Determine the [X, Y] coordinate at the center of the cell enclosing the given text.  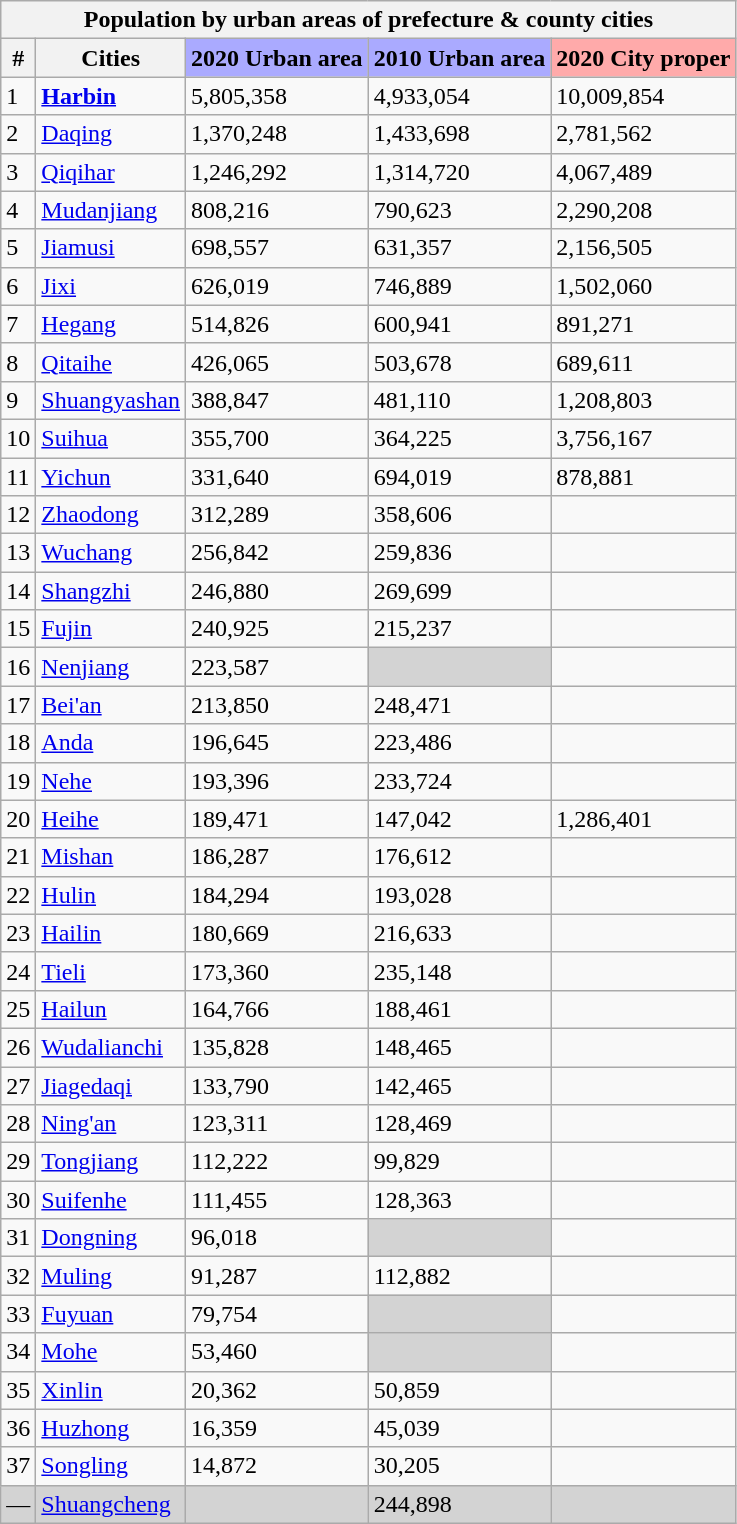
24 [18, 971]
Heihe [111, 819]
Harbin [111, 96]
Mudanjiang [111, 210]
Muling [111, 1276]
Jiamusi [111, 248]
32 [18, 1276]
694,019 [460, 477]
26 [18, 1047]
2,156,505 [644, 248]
37 [18, 1466]
355,700 [278, 438]
29 [18, 1162]
312,289 [278, 515]
33 [18, 1314]
Jixi [111, 286]
50,859 [460, 1390]
Xinlin [111, 1390]
28 [18, 1124]
13 [18, 553]
— [18, 1504]
17 [18, 705]
35 [18, 1390]
Wuchang [111, 553]
2020 City proper [644, 58]
31 [18, 1238]
364,225 [460, 438]
891,271 [644, 324]
16 [18, 667]
53,460 [278, 1352]
20,362 [278, 1390]
# [18, 58]
235,148 [460, 971]
196,645 [278, 743]
5,805,358 [278, 96]
Tieli [111, 971]
4 [18, 210]
514,826 [278, 324]
1,246,292 [278, 172]
503,678 [460, 362]
112,222 [278, 1162]
22 [18, 895]
2 [18, 134]
189,471 [278, 819]
233,724 [460, 781]
Hailin [111, 933]
213,850 [278, 705]
Shuangyashan [111, 400]
128,363 [460, 1200]
7 [18, 324]
Cities [111, 58]
259,836 [460, 553]
Suihua [111, 438]
20 [18, 819]
30 [18, 1200]
6 [18, 286]
Huzhong [111, 1428]
Yichun [111, 477]
358,606 [460, 515]
Hailun [111, 1009]
180,669 [278, 933]
481,110 [460, 400]
Nehe [111, 781]
248,471 [460, 705]
99,829 [460, 1162]
Suifenhe [111, 1200]
600,941 [460, 324]
4,067,489 [644, 172]
21 [18, 857]
36 [18, 1428]
3 [18, 172]
1,208,803 [644, 400]
Fuyuan [111, 1314]
12 [18, 515]
193,028 [460, 895]
186,287 [278, 857]
14,872 [278, 1466]
223,587 [278, 667]
790,623 [460, 210]
1,314,720 [460, 172]
223,486 [460, 743]
808,216 [278, 210]
216,633 [460, 933]
30,205 [460, 1466]
15 [18, 629]
631,357 [460, 248]
111,455 [278, 1200]
112,882 [460, 1276]
Wudalianchi [111, 1047]
746,889 [460, 286]
1 [18, 96]
188,461 [460, 1009]
Bei'an [111, 705]
269,699 [460, 591]
91,287 [278, 1276]
Qitaihe [111, 362]
25 [18, 1009]
34 [18, 1352]
215,237 [460, 629]
128,469 [460, 1124]
2010 Urban area [460, 58]
2,290,208 [644, 210]
4,933,054 [460, 96]
Nenjiang [111, 667]
Mohe [111, 1352]
1,433,698 [460, 134]
14 [18, 591]
246,880 [278, 591]
18 [18, 743]
176,612 [460, 857]
Dongning [111, 1238]
8 [18, 362]
193,396 [278, 781]
147,042 [460, 819]
689,611 [644, 362]
1,286,401 [644, 819]
23 [18, 933]
5 [18, 248]
Zhaodong [111, 515]
45,039 [460, 1428]
164,766 [278, 1009]
2020 Urban area [278, 58]
79,754 [278, 1314]
Tongjiang [111, 1162]
Shangzhi [111, 591]
Anda [111, 743]
Hegang [111, 324]
184,294 [278, 895]
27 [18, 1085]
240,925 [278, 629]
1,502,060 [644, 286]
2,781,562 [644, 134]
19 [18, 781]
388,847 [278, 400]
135,828 [278, 1047]
626,019 [278, 286]
878,881 [644, 477]
698,557 [278, 248]
10 [18, 438]
Qiqihar [111, 172]
11 [18, 477]
Daqing [111, 134]
133,790 [278, 1085]
Jiagedaqi [111, 1085]
96,018 [278, 1238]
Mishan [111, 857]
9 [18, 400]
16,359 [278, 1428]
148,465 [460, 1047]
Population by urban areas of prefecture & county cities [368, 20]
Fujin [111, 629]
123,311 [278, 1124]
Ning'an [111, 1124]
331,640 [278, 477]
142,465 [460, 1085]
426,065 [278, 362]
Hulin [111, 895]
1,370,248 [278, 134]
Songling [111, 1466]
173,360 [278, 971]
3,756,167 [644, 438]
10,009,854 [644, 96]
244,898 [460, 1504]
256,842 [278, 553]
Shuangcheng [111, 1504]
